From the cell containing the given text, extract its center point as (X, Y) coordinate. 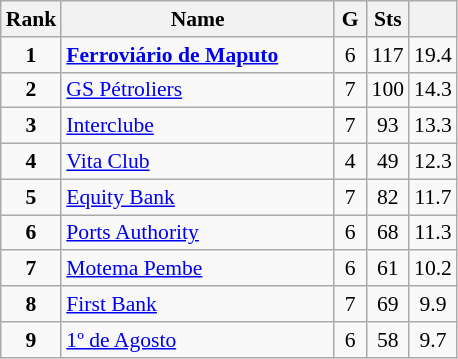
Rank (32, 19)
100 (388, 90)
9.7 (433, 340)
9 (32, 340)
10.2 (433, 269)
82 (388, 197)
First Bank (198, 304)
5 (32, 197)
14.3 (433, 90)
12.3 (433, 162)
Name (198, 19)
68 (388, 233)
GS Pétroliers (198, 90)
19.4 (433, 55)
3 (32, 126)
11.7 (433, 197)
13.3 (433, 126)
Vita Club (198, 162)
93 (388, 126)
117 (388, 55)
Ferroviário de Maputo (198, 55)
58 (388, 340)
Equity Bank (198, 197)
Sts (388, 19)
Motema Pembe (198, 269)
49 (388, 162)
1 (32, 55)
Ports Authority (198, 233)
8 (32, 304)
G (350, 19)
11.3 (433, 233)
2 (32, 90)
69 (388, 304)
1º de Agosto (198, 340)
61 (388, 269)
Interclube (198, 126)
9.9 (433, 304)
